Extract the (X, Y) coordinate from the center of the cell holding the provided text.  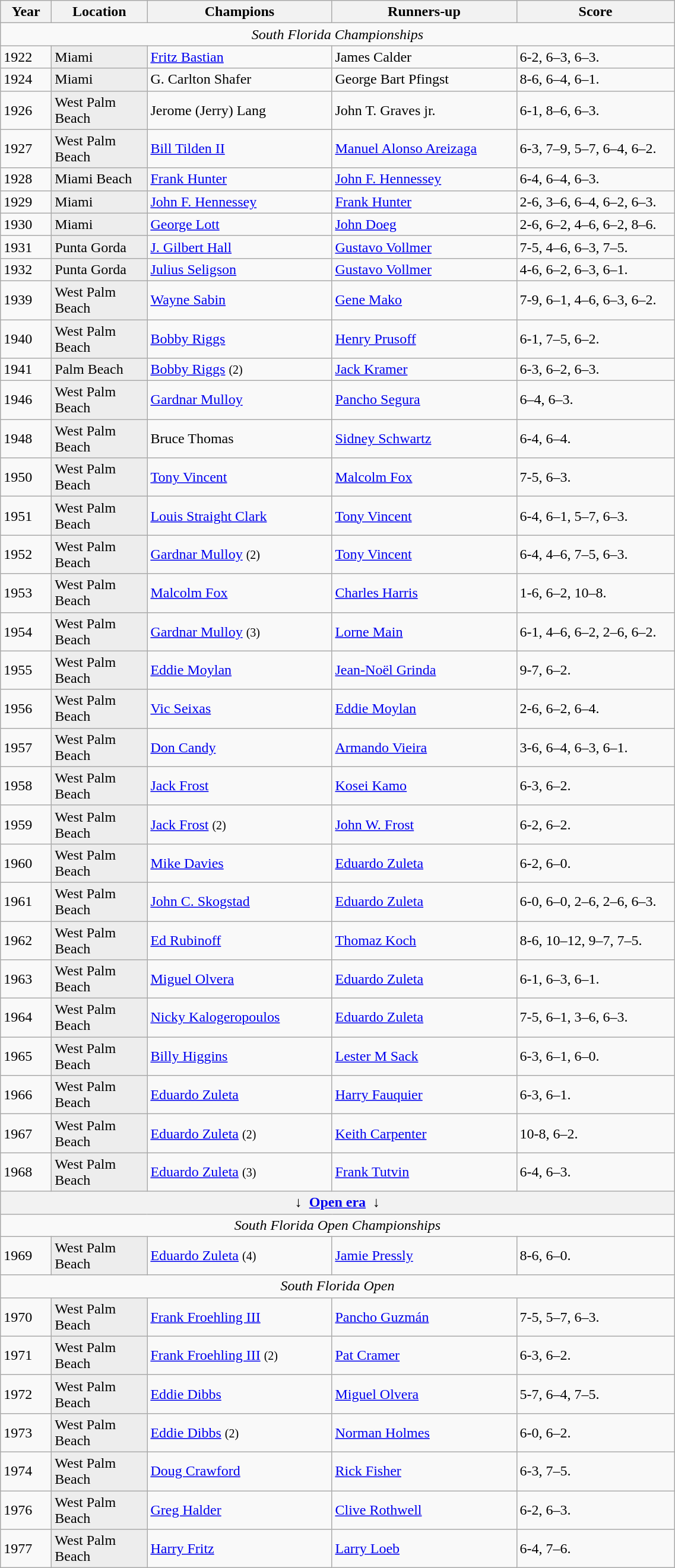
Frank Froehling III (240, 1317)
1972 (26, 1394)
Billy Higgins (240, 1056)
10-8, 6–2. (595, 1133)
South Florida Championships (337, 34)
Clive Rothwell (424, 1509)
Pancho Segura (424, 400)
6-2, 6–2. (595, 825)
Vic Seixas (240, 708)
1939 (26, 300)
Pat Cramer (424, 1355)
2-6, 6–2, 6–4. (595, 708)
1967 (26, 1133)
Frank Froehling III (2) (240, 1355)
Runners-up (424, 12)
2-6, 6–2, 4–6, 6–2, 8–6. (595, 224)
Gardnar Mulloy (2) (240, 554)
6-0, 6–2. (595, 1432)
Nicky Kalogeropoulos (240, 1018)
6-3, 7–9, 5–7, 6–4, 6–2. (595, 148)
1965 (26, 1056)
Manuel Alonso Areizaga (424, 148)
1930 (26, 224)
6–4, 6–3. (595, 400)
7-5, 5–7, 6–3. (595, 1317)
Doug Crawford (240, 1471)
Eddie Dibbs (2) (240, 1432)
Louis Straight Clark (240, 516)
↓ Open era ↓ (337, 1203)
Wayne Sabin (240, 300)
1971 (26, 1355)
Lorne Main (424, 631)
6-3, 7–5. (595, 1471)
1962 (26, 940)
Charles Harris (424, 593)
Eduardo Zuleta (4) (240, 1255)
Rick Fisher (424, 1471)
1952 (26, 554)
6-1, 7–5, 6–2. (595, 338)
8-6, 6–0. (595, 1255)
7-5, 4–6, 6–3, 7–5. (595, 247)
Gene Mako (424, 300)
Score (595, 12)
1970 (26, 1317)
1968 (26, 1172)
Larry Loeb (424, 1548)
Don Candy (240, 748)
6-4, 6–3. (595, 1172)
6-2, 6–3, 6–3. (595, 57)
6-3, 6–2, 6–3. (595, 370)
1932 (26, 269)
1958 (26, 785)
Gardnar Mulloy (3) (240, 631)
South Florida Open Championships (337, 1225)
5-7, 6–4, 7–5. (595, 1394)
1976 (26, 1509)
John W. Frost (424, 825)
9-7, 6–2. (595, 670)
1961 (26, 902)
Miami Beach (100, 179)
1-6, 6–2, 10–8. (595, 593)
Armando Vieira (424, 748)
Bobby Riggs (240, 338)
Gardnar Mulloy (240, 400)
1927 (26, 148)
1974 (26, 1471)
Lester M Sack (424, 1056)
6-4, 6–1, 5–7, 6–3. (595, 516)
1946 (26, 400)
1954 (26, 631)
2-6, 3–6, 6–4, 6–2, 6–3. (595, 202)
Greg Halder (240, 1509)
Bobby Riggs (2) (240, 370)
Mike Davies (240, 863)
Jack Kramer (424, 370)
1966 (26, 1095)
6-1, 6–3, 6–1. (595, 979)
George Bart Pfingst (424, 79)
7-9, 6–1, 4–6, 6–3, 6–2. (595, 300)
1969 (26, 1255)
1957 (26, 748)
6-1, 4–6, 6–2, 2–6, 6–2. (595, 631)
George Lott (240, 224)
1960 (26, 863)
Sidney Schwartz (424, 439)
Jean-Noël Grinda (424, 670)
Keith Carpenter (424, 1133)
1959 (26, 825)
Julius Seligson (240, 269)
1922 (26, 57)
Thomaz Koch (424, 940)
1924 (26, 79)
6-1, 8–6, 6–3. (595, 110)
1948 (26, 439)
Eduardo Zuleta (2) (240, 1133)
Eddie Dibbs (240, 1394)
1931 (26, 247)
1941 (26, 370)
7-5, 6–3. (595, 477)
Jerome (Jerry) Lang (240, 110)
1926 (26, 110)
Jack Frost (240, 785)
Jamie Pressly (424, 1255)
John C. Skogstad (240, 902)
1964 (26, 1018)
J. Gilbert Hall (240, 247)
Bill Tilden II (240, 148)
Norman Holmes (424, 1432)
6-4, 4–6, 7–5, 6–3. (595, 554)
Fritz Bastian (240, 57)
6-4, 7–6. (595, 1548)
Harry Fauquier (424, 1095)
6-0, 6–0, 2–6, 2–6, 6–3. (595, 902)
1940 (26, 338)
Champions (240, 12)
6-4, 6–4. (595, 439)
1973 (26, 1432)
Palm Beach (100, 370)
Kosei Kamo (424, 785)
John Doeg (424, 224)
Henry Prusoff (424, 338)
John T. Graves jr. (424, 110)
6-2, 6–0. (595, 863)
7-5, 6–1, 3–6, 6–3. (595, 1018)
James Calder (424, 57)
Year (26, 12)
Ed Rubinoff (240, 940)
1950 (26, 477)
Eduardo Zuleta (3) (240, 1172)
8-6, 10–12, 9–7, 7–5. (595, 940)
6-4, 6–4, 6–3. (595, 179)
1977 (26, 1548)
Location (100, 12)
6-3, 6–1, 6–0. (595, 1056)
8-6, 6–4, 6–1. (595, 79)
Jack Frost (2) (240, 825)
G. Carlton Shafer (240, 79)
1963 (26, 979)
1928 (26, 179)
Pancho Guzmán (424, 1317)
1955 (26, 670)
Harry Fritz (240, 1548)
3-6, 6–4, 6–3, 6–1. (595, 748)
4-6, 6–2, 6–3, 6–1. (595, 269)
Bruce Thomas (240, 439)
1951 (26, 516)
1956 (26, 708)
6-2, 6–3. (595, 1509)
1929 (26, 202)
South Florida Open (337, 1286)
1953 (26, 593)
6-3, 6–1. (595, 1095)
Frank Tutvin (424, 1172)
